Return [x, y] of the center of cell containing provided text 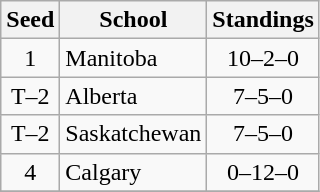
1 [30, 58]
Calgary [134, 172]
10–2–0 [263, 58]
Saskatchewan [134, 134]
School [134, 20]
Alberta [134, 96]
0–12–0 [263, 172]
Standings [263, 20]
4 [30, 172]
Manitoba [134, 58]
Seed [30, 20]
